Output the (x, y) coordinate of the center of the cell containing the given text.  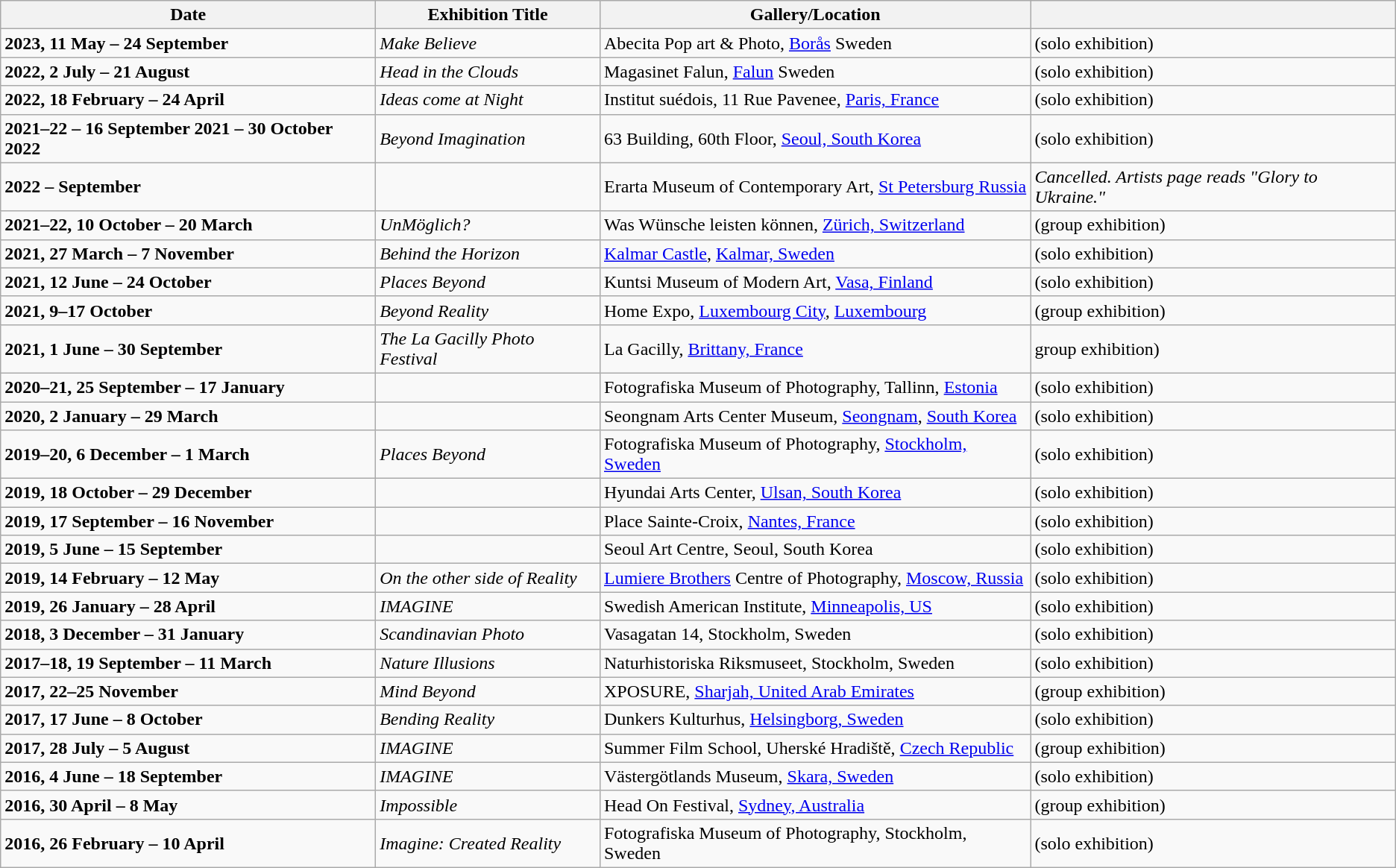
Dunkers Kulturhus, Helsingborg, Sweden (814, 720)
Erarta Museum of Contemporary Art, St Petersburg Russia (814, 186)
2021, 27 March – 7 November (188, 254)
Hyundai Arts Center, Ulsan, South Korea (814, 493)
Magasinet Falun, Falun Sweden (814, 72)
Beyond Imagination (488, 139)
On the other side of Reality (488, 578)
Vasagatan 14, Stockholm, Sweden (814, 635)
Scandinavian Photo (488, 635)
Head On Festival, Sydney, Australia (814, 805)
2021–22, 10 October – 20 March (188, 225)
2022, 2 July – 21 August (188, 72)
2016, 4 June – 18 September (188, 776)
Behind the Horizon (488, 254)
Abecita Pop art & Photo, Borås Sweden (814, 43)
Naturhistoriska Riksmuseet, Stockholm, Sweden (814, 663)
2017, 28 July – 5 August (188, 748)
Kuntsi Museum of Modern Art, Vasa, Finland (814, 282)
Was Wünsche leisten können, Zürich, Switzerland (814, 225)
UnMöglich? (488, 225)
Västergötlands Museum, Skara, Sweden (814, 776)
Imagine: Created Reality (488, 843)
2018, 3 December – 31 January (188, 635)
2017, 17 June – 8 October (188, 720)
Head in the Clouds (488, 72)
La Gacilly, Brittany, France (814, 349)
Lumiere Brothers Centre of Photography, Moscow, Russia (814, 578)
Gallery/Location (814, 15)
2019–20, 6 December – 1 March (188, 455)
Impossible (488, 805)
XPOSURE, Sharjah, United Arab Emirates (814, 691)
Date (188, 15)
The La Gacilly Photo Festival (488, 349)
Nature Illusions (488, 663)
2020, 2 January – 29 March (188, 415)
Beyond Reality (488, 310)
Cancelled. Artists page reads "Glory to Ukraine." (1213, 186)
2022 – September (188, 186)
Home Expo, Luxembourg City, Luxembourg (814, 310)
2023, 11 May – 24 September (188, 43)
2021, 12 June – 24 October (188, 282)
2016, 30 April – 8 May (188, 805)
Fotografiska Museum of Photography, Tallinn, Estonia (814, 387)
2017–18, 19 September – 11 March (188, 663)
2022, 18 February – 24 April (188, 100)
63 Building, 60th Floor, Seoul, South Korea (814, 139)
Mind Beyond (488, 691)
2017, 22–25 November (188, 691)
2016, 26 February – 10 April (188, 843)
2020–21, 25 September – 17 January (188, 387)
Kalmar Castle, Kalmar, Sweden (814, 254)
2019, 14 February – 12 May (188, 578)
Place Sainte-Croix, Nantes, France (814, 521)
2019, 5 June – 15 September (188, 550)
Ideas come at Night (488, 100)
Make Believe (488, 43)
2019, 17 September – 16 November (188, 521)
2019, 26 January – 28 April (188, 606)
Bending Reality (488, 720)
Exhibition Title (488, 15)
Summer Film School, Uherské Hradiště, Czech Republic (814, 748)
2021, 1 June – 30 September (188, 349)
group exhibition) (1213, 349)
Swedish American Institute, Minneapolis, US (814, 606)
2021, 9–17 October (188, 310)
2019, 18 October – 29 December (188, 493)
Seoul Art Centre, Seoul, South Korea (814, 550)
Seongnam Arts Center Museum, Seongnam, South Korea (814, 415)
2021–22 – 16 September 2021 – 30 October 2022 (188, 139)
Institut suédois, 11 Rue Pavenee, Paris, France (814, 100)
